Output the [X, Y] coordinate of the center of the cell containing the given text.  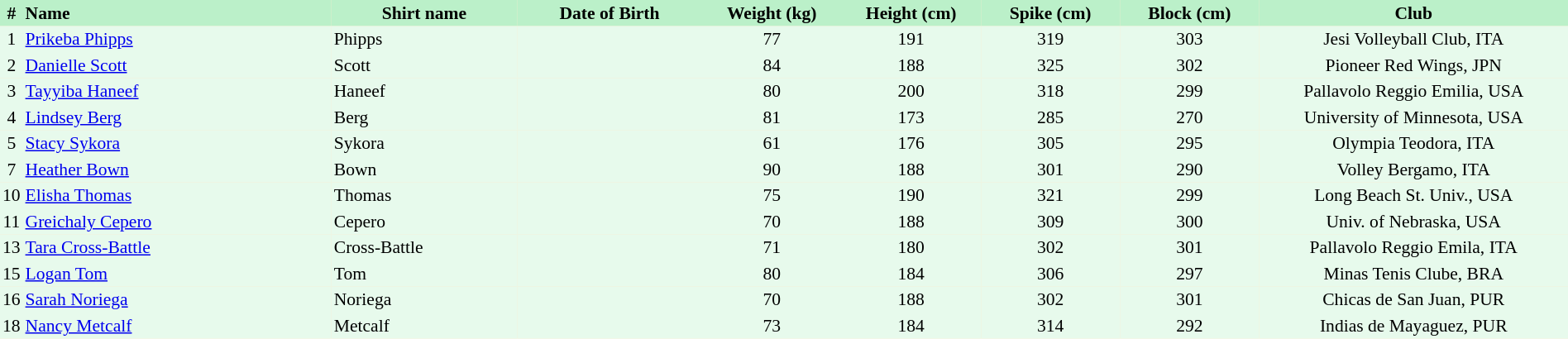
Tom [424, 274]
Long Beach St. Univ., USA [1413, 195]
University of Minnesota, USA [1413, 117]
180 [911, 248]
190 [911, 195]
303 [1189, 40]
Tayyiba Haneef [177, 91]
Date of Birth [610, 13]
Name [177, 13]
10 [12, 195]
Cross-Battle [424, 248]
15 [12, 274]
1 [12, 40]
Lindsey Berg [177, 117]
Height (cm) [911, 13]
# [12, 13]
Stacy Sykora [177, 144]
300 [1189, 222]
Univ. of Nebraska, USA [1413, 222]
Volley Bergamo, ITA [1413, 169]
Thomas [424, 195]
73 [772, 326]
Phipps [424, 40]
Olympia Teodora, ITA [1413, 144]
Heather Bown [177, 169]
5 [12, 144]
200 [911, 91]
Indias de Mayaguez, PUR [1413, 326]
Pallavolo Reggio Emilia, USA [1413, 91]
90 [772, 169]
Noriega [424, 299]
Logan Tom [177, 274]
11 [12, 222]
4 [12, 117]
Block (cm) [1189, 13]
84 [772, 65]
77 [772, 40]
173 [911, 117]
3 [12, 91]
321 [1050, 195]
176 [911, 144]
81 [772, 117]
2 [12, 65]
Sykora [424, 144]
Tara Cross-Battle [177, 248]
Metcalf [424, 326]
18 [12, 326]
Haneef [424, 91]
295 [1189, 144]
Pallavolo Reggio Emila, ITA [1413, 248]
Cepero [424, 222]
319 [1050, 40]
Berg [424, 117]
Minas Tenis Clube, BRA [1413, 274]
61 [772, 144]
292 [1189, 326]
Shirt name [424, 13]
16 [12, 299]
314 [1050, 326]
309 [1050, 222]
191 [911, 40]
75 [772, 195]
7 [12, 169]
Danielle Scott [177, 65]
71 [772, 248]
Scott [424, 65]
Pioneer Red Wings, JPN [1413, 65]
Chicas de San Juan, PUR [1413, 299]
297 [1189, 274]
Bown [424, 169]
318 [1050, 91]
306 [1050, 274]
Spike (cm) [1050, 13]
290 [1189, 169]
285 [1050, 117]
Club [1413, 13]
325 [1050, 65]
13 [12, 248]
Jesi Volleyball Club, ITA [1413, 40]
Elisha Thomas [177, 195]
Greichaly Cepero [177, 222]
Weight (kg) [772, 13]
Nancy Metcalf [177, 326]
270 [1189, 117]
305 [1050, 144]
Prikeba Phipps [177, 40]
Sarah Noriega [177, 299]
